Find where the given text appears and provide that cell's center as [x, y] coordinate. 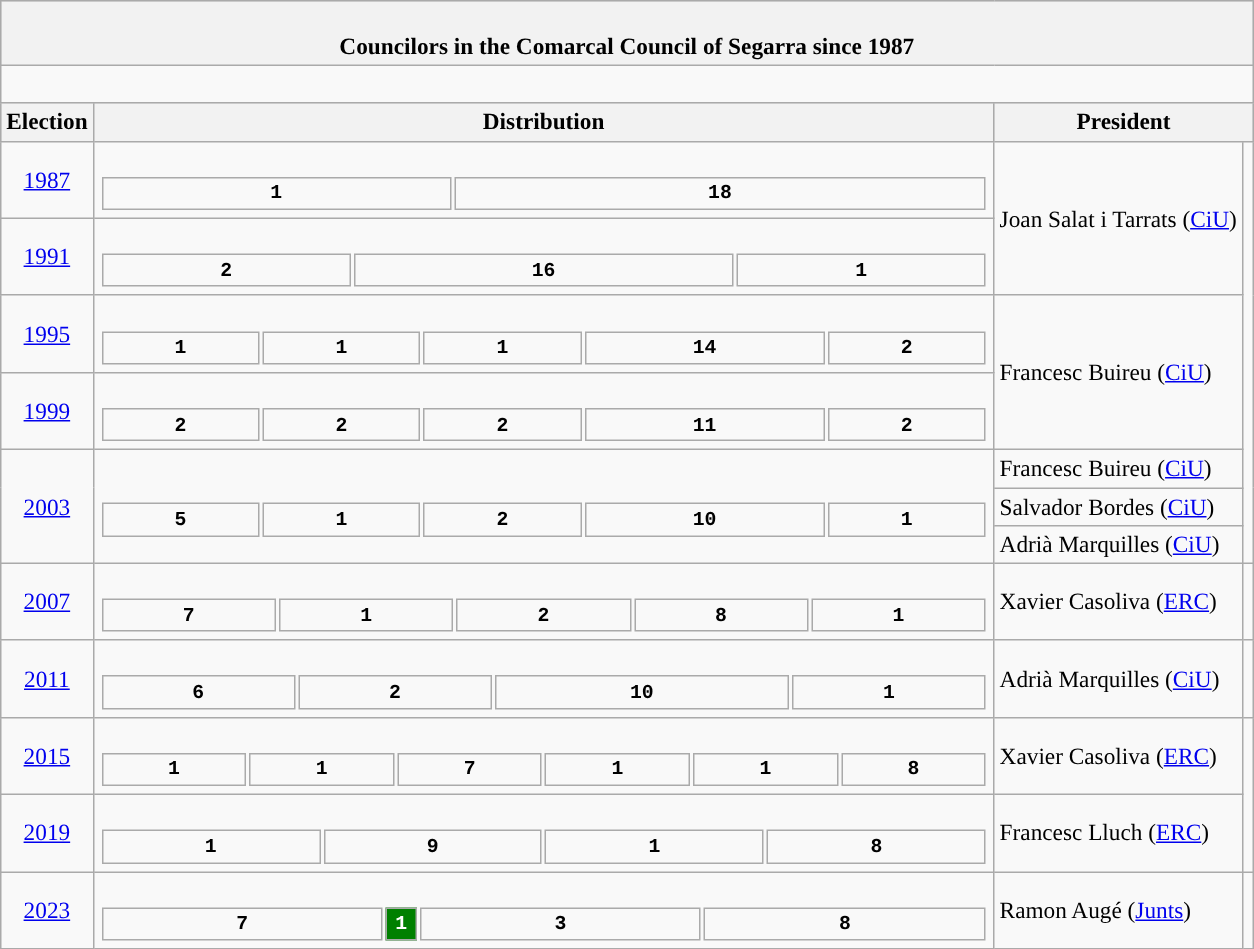
9 [432, 846]
1 1 7 1 1 8 [544, 756]
President [1124, 122]
1 18 [544, 180]
Francesc Lluch (ERC) [1118, 832]
6 2 10 1 [544, 678]
Councilors in the Comarcal Council of Segarra since 1987 [627, 32]
7 1 2 8 1 [544, 602]
Distribution [544, 122]
2019 [47, 832]
5 1 2 10 1 [544, 506]
2 2 2 11 2 [544, 410]
14 [704, 346]
11 [704, 424]
2011 [47, 678]
1 9 1 8 [544, 832]
Election [47, 122]
1995 [47, 334]
2003 [47, 506]
7 1 3 8 [544, 910]
2 16 1 [544, 256]
Ramon Augé (Junts) [1118, 910]
18 [720, 192]
2007 [47, 602]
Salvador Bordes (CiU) [1118, 506]
5 [180, 520]
1 1 1 14 2 [544, 334]
6 [198, 692]
16 [544, 270]
1991 [47, 256]
2015 [47, 756]
3 [561, 924]
2023 [47, 910]
1999 [47, 410]
1987 [47, 180]
Joan Salat i Tarrats (CiU) [1118, 218]
